Capture the cell that displays the provided text and extract its [x, y] central coordinate. 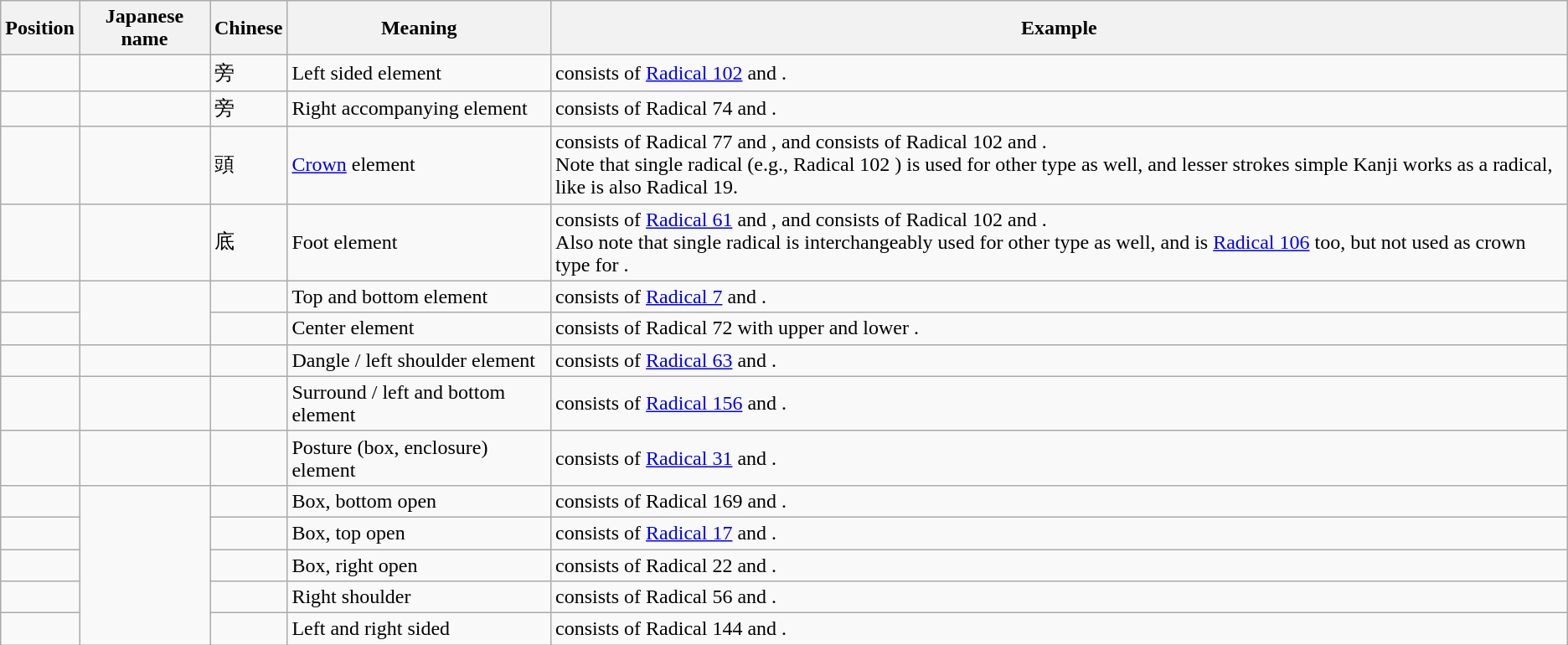
consists of Radical 56 and . [1060, 597]
consists of Radical 169 and . [1060, 501]
Crown element [419, 165]
consists of Radical 7 and . [1060, 297]
consists of Radical 22 and . [1060, 565]
Right accompanying element [419, 109]
Posture (box, enclosure) element [419, 457]
Box, bottom open [419, 501]
Foot element [419, 242]
Meaning [419, 28]
consists of Radical 156 and . [1060, 404]
consists of Radical 144 and . [1060, 629]
Left and right sided [419, 629]
consists of Radical 102 and . [1060, 74]
Example [1060, 28]
consists of Radical 63 and . [1060, 360]
底 [248, 242]
Left sided element [419, 74]
Right shoulder [419, 597]
Dangle / left shoulder element [419, 360]
consists of Radical 17 and . [1060, 533]
頭 [248, 165]
consists of Radical 31 and . [1060, 457]
Surround / left and bottom element [419, 404]
Center element [419, 328]
Japanese name [144, 28]
Box, top open [419, 533]
consists of Radical 74 and . [1060, 109]
Position [40, 28]
Top and bottom element [419, 297]
Chinese [248, 28]
Box, right open [419, 565]
consists of Radical 72 with upper and lower . [1060, 328]
